For the text-containing cell, return its midpoint in [x, y] coordinate format. 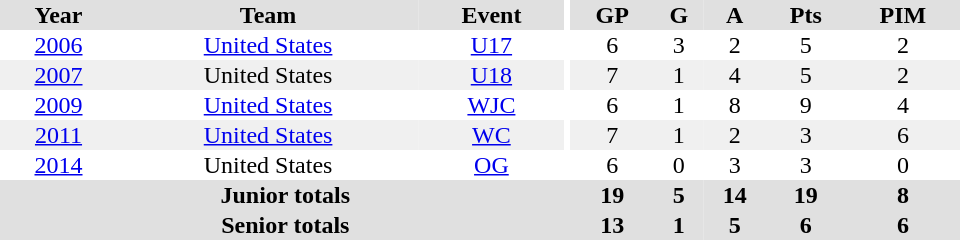
PIM [903, 15]
GP [612, 15]
G [679, 15]
2009 [58, 105]
Event [492, 15]
2011 [58, 135]
2006 [58, 45]
Junior totals [286, 195]
13 [612, 225]
2007 [58, 75]
14 [735, 195]
2014 [58, 165]
U18 [492, 75]
Senior totals [286, 225]
WJC [492, 105]
WC [492, 135]
9 [806, 105]
OG [492, 165]
A [735, 15]
Team [268, 15]
Year [58, 15]
Pts [806, 15]
U17 [492, 45]
